Capture the cell that displays the provided text and extract its (X, Y) central coordinate. 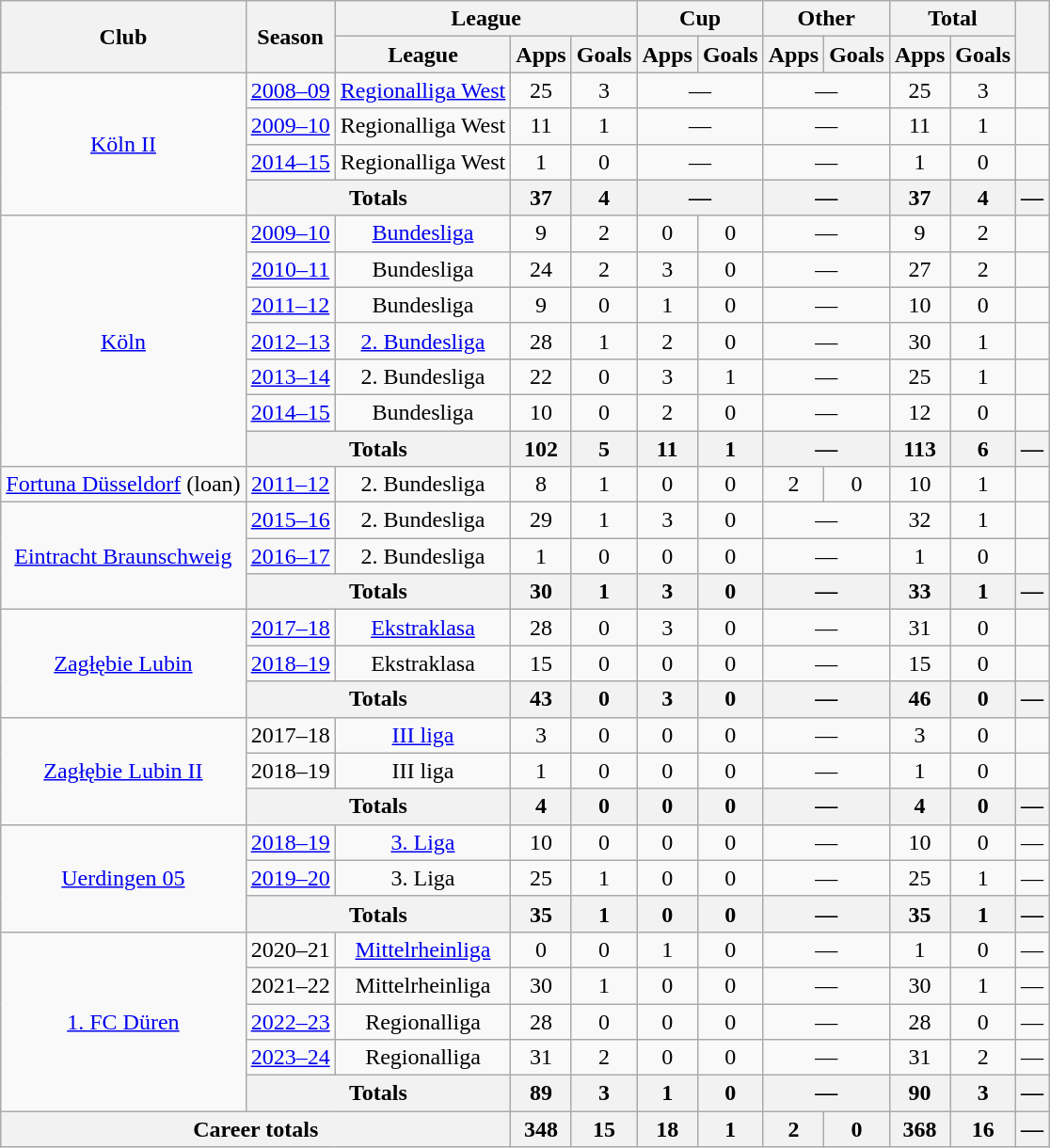
27 (919, 269)
Cup (700, 19)
Fortuna Düsseldorf (loan) (123, 485)
2013–14 (290, 376)
368 (919, 1129)
Total (952, 19)
Career totals (256, 1129)
2010–11 (290, 269)
43 (541, 699)
Köln II (123, 144)
Other (826, 19)
24 (541, 269)
Köln (123, 341)
Zagłębie Lubin (123, 663)
22 (541, 376)
Season (290, 37)
33 (919, 592)
Uerdingen 05 (123, 878)
5 (604, 449)
Eintracht Braunschweig (123, 556)
46 (919, 699)
2016–17 (290, 556)
32 (919, 520)
2021–22 (290, 985)
2019–20 (290, 878)
Zagłębie Lubin II (123, 771)
2020–21 (290, 949)
2023–24 (290, 1058)
12 (919, 412)
90 (919, 1093)
102 (541, 449)
6 (983, 449)
Club (123, 37)
16 (983, 1129)
348 (541, 1129)
2022–23 (290, 1021)
29 (541, 520)
8 (541, 485)
113 (919, 449)
89 (541, 1093)
2015–16 (290, 520)
18 (667, 1129)
2012–13 (290, 341)
2008–09 (290, 90)
1. FC Düren (123, 1021)
